Capture the cell that displays the provided text and extract its [x, y] central coordinate. 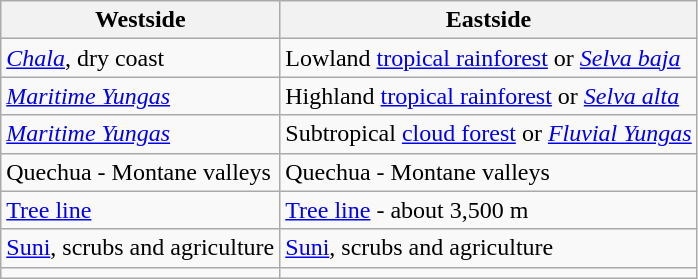
Tree line [140, 210]
Lowland tropical rainforest or Selva baja [488, 58]
Highland tropical rainforest or Selva alta [488, 96]
Subtropical cloud forest or Fluvial Yungas [488, 134]
Chala, dry coast [140, 58]
Westside [140, 20]
Eastside [488, 20]
Tree line - about 3,500 m [488, 210]
